Identify which cell holds the provided text, then report its (X, Y) central coordinate. 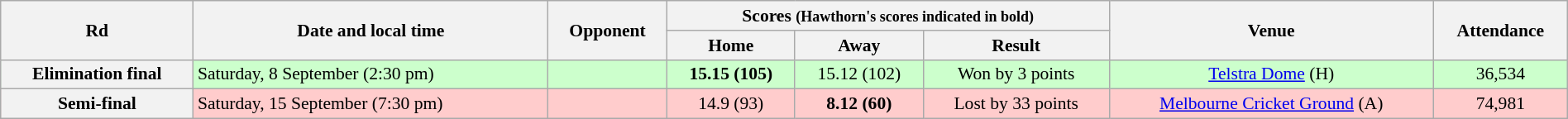
Home (731, 45)
Attendance (1500, 30)
Lost by 33 points (1016, 104)
Scores (Hawthorn's scores indicated in bold) (888, 16)
Semi-final (98, 104)
Saturday, 15 September (7:30 pm) (370, 104)
Won by 3 points (1016, 74)
Away (858, 45)
Date and local time (370, 30)
74,981 (1500, 104)
15.12 (102) (858, 74)
14.9 (93) (731, 104)
Opponent (607, 30)
Rd (98, 30)
Saturday, 8 September (2:30 pm) (370, 74)
36,534 (1500, 74)
Result (1016, 45)
Venue (1271, 30)
15.15 (105) (731, 74)
8.12 (60) (858, 104)
Elimination final (98, 74)
Melbourne Cricket Ground (A) (1271, 104)
Telstra Dome (H) (1271, 74)
